Output the (x, y) coordinate of the center of the cell containing the given text.  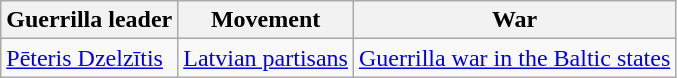
Guerrilla leader (90, 20)
Movement (266, 20)
War (514, 20)
Pēteris Dzelzītis (90, 58)
Latvian partisans (266, 58)
Guerrilla war in the Baltic states (514, 58)
